Provide the [x, y] coordinate of the cell's center where the given text is located.  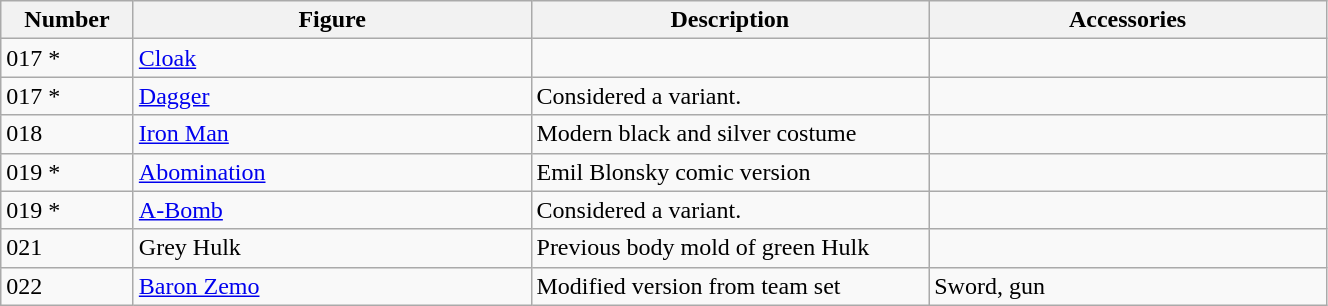
Abomination [332, 172]
Baron Zemo [332, 286]
Cloak [332, 58]
Grey Hulk [332, 248]
Modern black and silver costume [730, 134]
A-Bomb [332, 210]
Iron Man [332, 134]
Description [730, 20]
Modified version from team set [730, 286]
022 [68, 286]
Sword, gun [1128, 286]
Dagger [332, 96]
Number [68, 20]
Previous body mold of green Hulk [730, 248]
Accessories [1128, 20]
021 [68, 248]
018 [68, 134]
Figure [332, 20]
Emil Blonsky comic version [730, 172]
